Find where the given text appears and provide that cell's center as (x, y) coordinate. 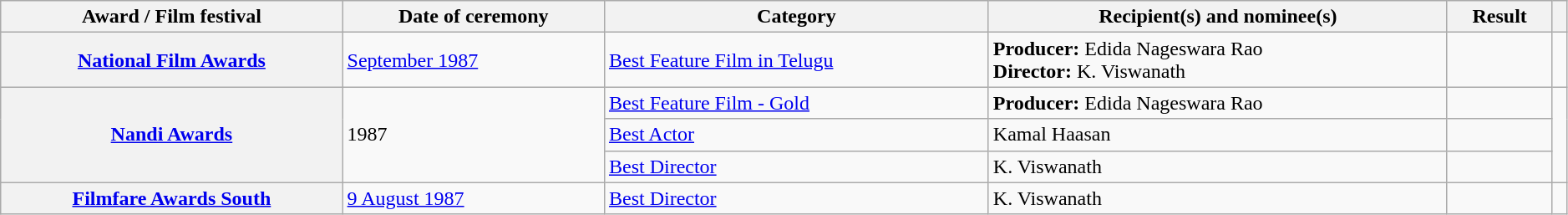
Producer: Edida Nageswara Rao Director: K. Viswanath (1218, 60)
Kamal Haasan (1218, 135)
Best Feature Film - Gold (796, 103)
Nandi Awards (172, 135)
Filmfare Awards South (172, 198)
Date of ceremony (473, 17)
Recipient(s) and nominee(s) (1218, 17)
1987 (473, 135)
Award / Film festival (172, 17)
September 1987 (473, 60)
9 August 1987 (473, 198)
National Film Awards (172, 60)
Best Feature Film in Telugu (796, 60)
Best Actor (796, 135)
Result (1499, 17)
Category (796, 17)
Producer: Edida Nageswara Rao (1218, 103)
